Provide the (x, y) coordinate of the cell's center where the given text is located.  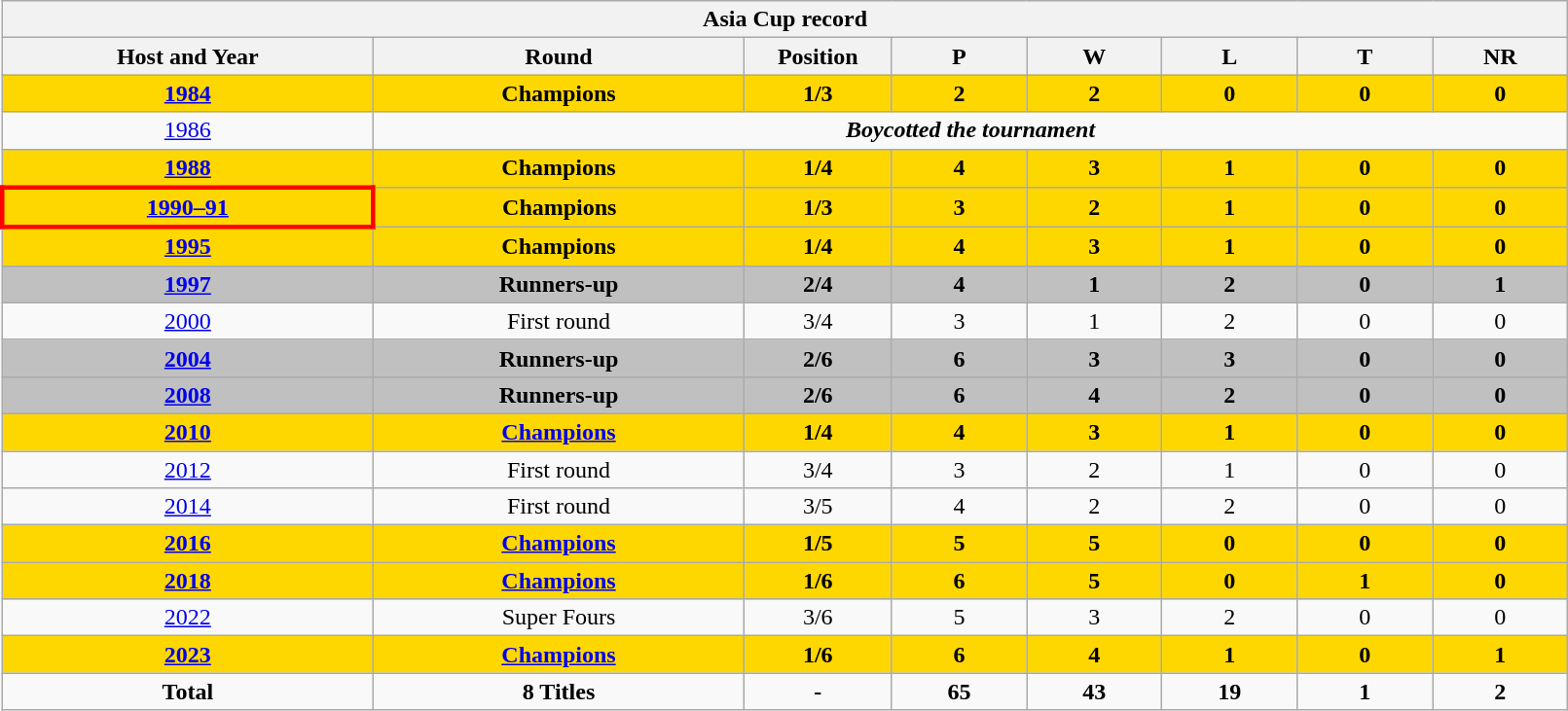
1988 (187, 168)
2014 (187, 507)
2/4 (818, 284)
L (1230, 56)
2004 (187, 358)
2023 (187, 655)
3/5 (818, 507)
- (818, 692)
1997 (187, 284)
1995 (187, 247)
NR (1501, 56)
3/6 (818, 618)
Total (187, 692)
W (1094, 56)
1990–91 (187, 208)
65 (960, 692)
Asia Cup record (784, 19)
Round (559, 56)
2018 (187, 581)
Boycotted the tournament (969, 130)
Super Fours (559, 618)
2010 (187, 432)
2012 (187, 470)
T (1365, 56)
43 (1094, 692)
1986 (187, 130)
2022 (187, 618)
19 (1230, 692)
P (960, 56)
8 Titles (559, 692)
2016 (187, 544)
Host and Year (187, 56)
1984 (187, 93)
2008 (187, 395)
2000 (187, 321)
1/5 (818, 544)
Position (818, 56)
